Extract the (x, y) coordinate from the center of the cell holding the provided text.  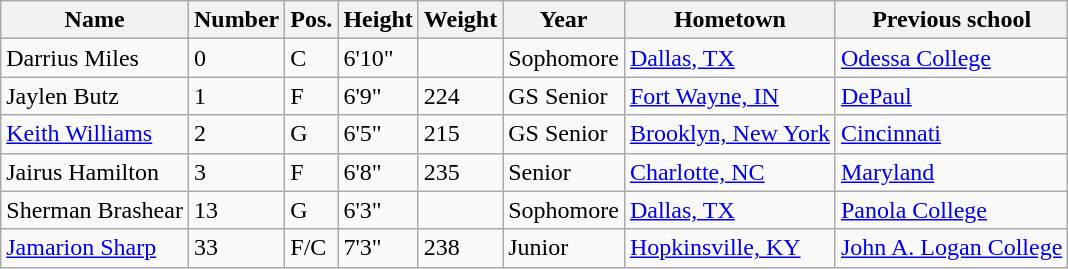
Previous school (951, 20)
Pos. (312, 20)
Number (236, 20)
215 (460, 134)
Cincinnati (951, 134)
Height (378, 20)
7'3" (378, 248)
Sherman Brashear (95, 210)
Odessa College (951, 58)
6'9" (378, 96)
Junior (564, 248)
Darrius Miles (95, 58)
224 (460, 96)
13 (236, 210)
235 (460, 172)
33 (236, 248)
Year (564, 20)
DePaul (951, 96)
3 (236, 172)
Fort Wayne, IN (730, 96)
Jamarion Sharp (95, 248)
6'10" (378, 58)
6'5" (378, 134)
Keith Williams (95, 134)
6'3" (378, 210)
1 (236, 96)
Weight (460, 20)
2 (236, 134)
Hopkinsville, KY (730, 248)
C (312, 58)
Jairus Hamilton (95, 172)
6'8" (378, 172)
Maryland (951, 172)
Senior (564, 172)
0 (236, 58)
Brooklyn, New York (730, 134)
Hometown (730, 20)
F/C (312, 248)
Name (95, 20)
Jaylen Butz (95, 96)
Panola College (951, 210)
Charlotte, NC (730, 172)
238 (460, 248)
John A. Logan College (951, 248)
